Find where the given text appears and provide that cell's center as [x, y] coordinate. 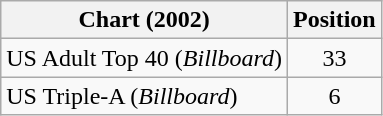
33 [335, 58]
Chart (2002) [144, 20]
Position [335, 20]
US Triple-A (Billboard) [144, 96]
6 [335, 96]
US Adult Top 40 (Billboard) [144, 58]
